Return (X, Y) of the center of cell containing provided text 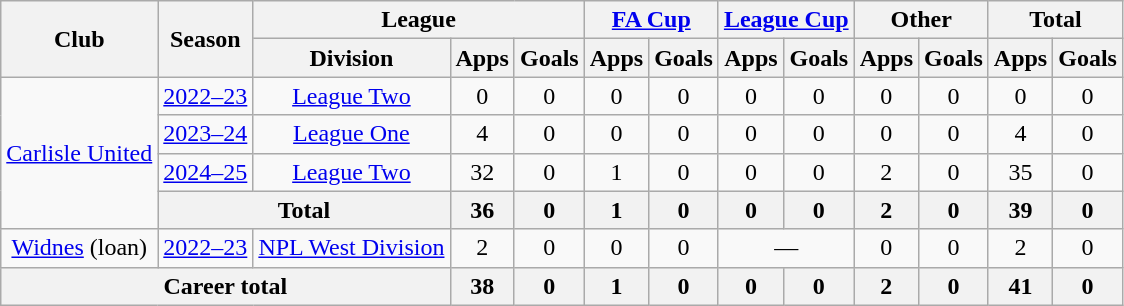
League Cup (786, 20)
36 (482, 210)
Season (206, 39)
Division (352, 58)
41 (1020, 286)
League One (352, 134)
35 (1020, 172)
FA Cup (651, 20)
— (786, 248)
Other (921, 20)
38 (482, 286)
Widnes (loan) (80, 248)
2024–25 (206, 172)
32 (482, 172)
Career total (226, 286)
39 (1020, 210)
League (418, 20)
NPL West Division (352, 248)
Club (80, 39)
Carlisle United (80, 153)
2023–24 (206, 134)
